Extract the (X, Y) coordinate from the center of the cell holding the provided text.  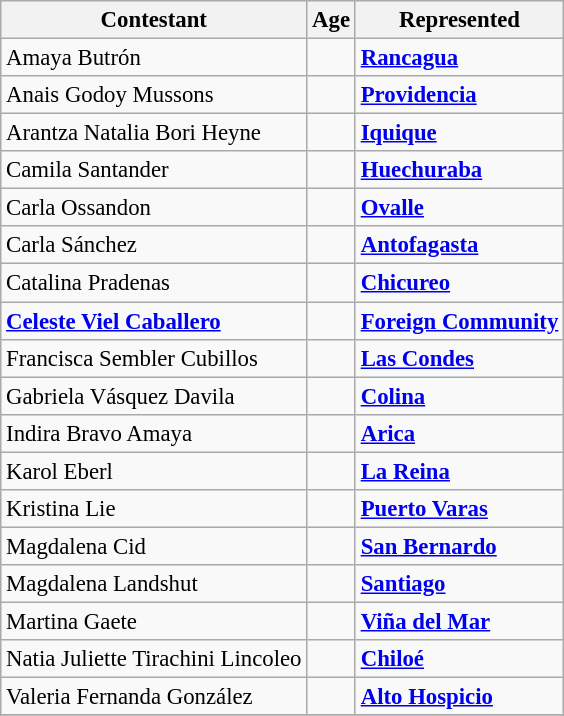
Age (332, 20)
Chicureo (459, 283)
Chiloé (459, 659)
Represented (459, 20)
Carla Sánchez (154, 245)
Camila Santander (154, 170)
Foreign Community (459, 321)
La Reina (459, 471)
Puerto Varas (459, 509)
Valeria Fernanda González (154, 697)
Amaya Butrón (154, 58)
Martina Gaete (154, 621)
Iquique (459, 133)
Kristina Lie (154, 509)
San Bernardo (459, 546)
Indira Bravo Amaya (154, 433)
Francisca Sembler Cubillos (154, 358)
Providencia (459, 95)
Ovalle (459, 208)
Rancagua (459, 58)
Natia Juliette Tirachini Lincoleo (154, 659)
Karol Eberl (154, 471)
Anais Godoy Mussons (154, 95)
Arica (459, 433)
Colina (459, 396)
Gabriela Vásquez Davila (154, 396)
Magdalena Cid (154, 546)
Antofagasta (459, 245)
Viña del Mar (459, 621)
Huechuraba (459, 170)
Santiago (459, 584)
Magdalena Landshut (154, 584)
Alto Hospicio (459, 697)
Contestant (154, 20)
Catalina Pradenas (154, 283)
Las Condes (459, 358)
Celeste Viel Caballero (154, 321)
Arantza Natalia Bori Heyne (154, 133)
Carla Ossandon (154, 208)
